Find where the given text appears and provide that cell's center as (X, Y) coordinate. 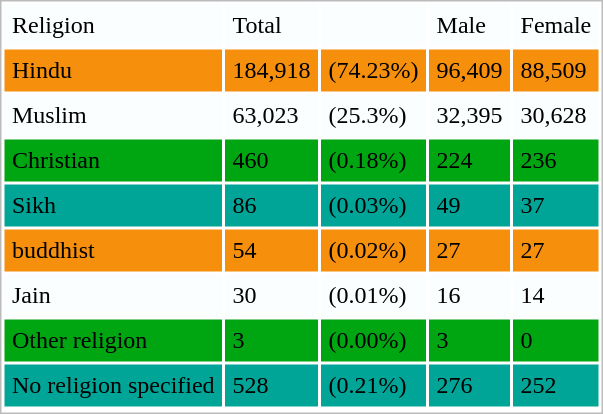
(74.23%) (374, 71)
54 (272, 251)
Female (556, 25)
32,395 (470, 115)
16 (470, 295)
63,023 (272, 115)
96,409 (470, 71)
buddhist (113, 251)
236 (556, 161)
Male (470, 25)
(0.00%) (374, 341)
460 (272, 161)
37 (556, 205)
Hindu (113, 71)
Jain (113, 295)
Sikh (113, 205)
49 (470, 205)
184,918 (272, 71)
30 (272, 295)
Other religion (113, 341)
(0.18%) (374, 161)
No religion specified (113, 385)
(25.3%) (374, 115)
88,509 (556, 71)
276 (470, 385)
(0.02%) (374, 251)
(0.03%) (374, 205)
Christian (113, 161)
(0.21%) (374, 385)
0 (556, 341)
528 (272, 385)
224 (470, 161)
14 (556, 295)
30,628 (556, 115)
(0.01%) (374, 295)
252 (556, 385)
Muslim (113, 115)
Total (272, 25)
Religion (113, 25)
86 (272, 205)
